Return (X, Y) of the center of cell containing provided text 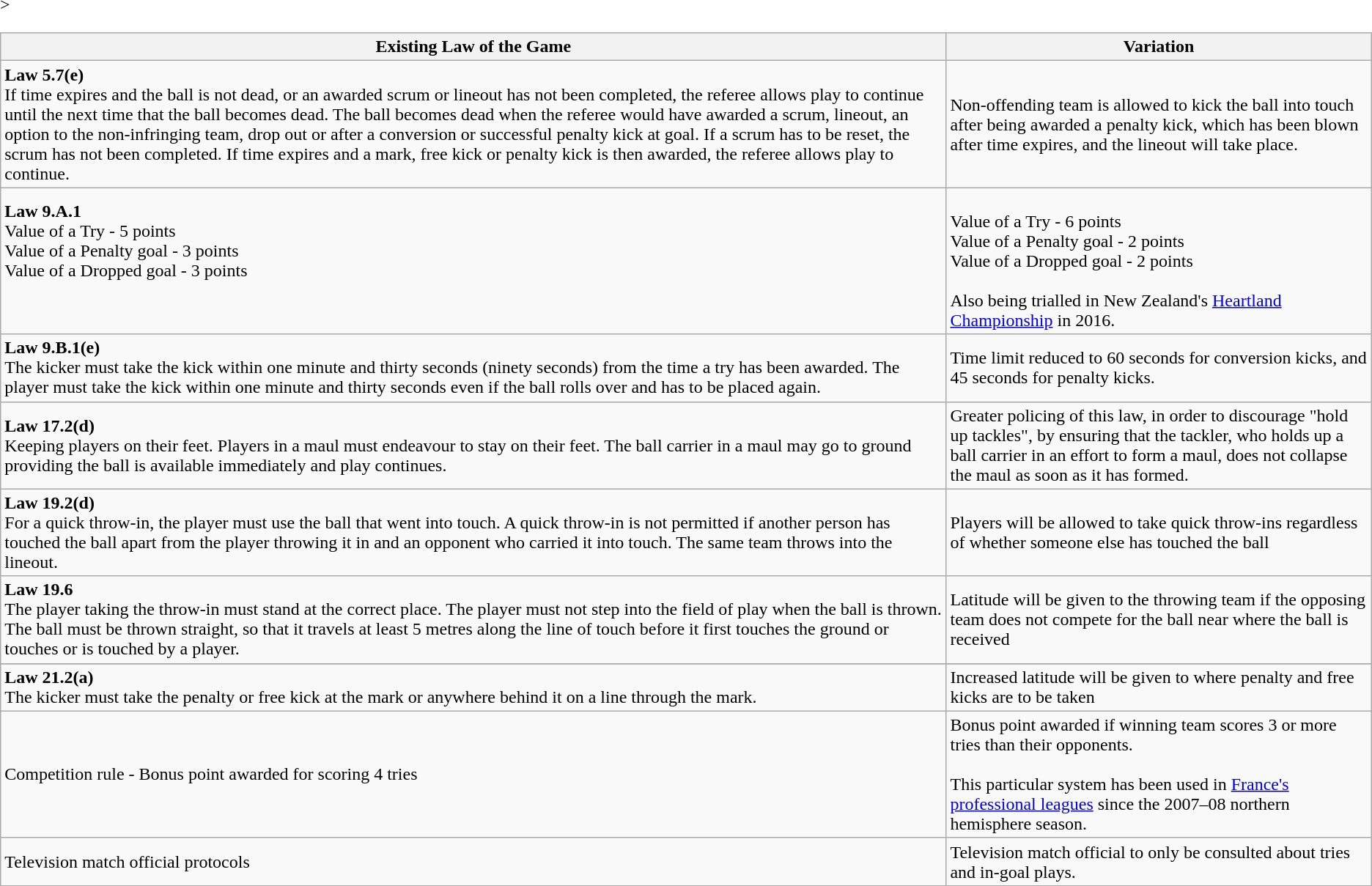
Law 9.A.1Value of a Try - 5 pointsValue of a Penalty goal - 3 pointsValue of a Dropped goal - 3 points (473, 261)
Increased latitude will be given to where penalty and free kicks are to be taken (1159, 687)
Existing Law of the Game (473, 47)
Variation (1159, 47)
Law 21.2(a)The kicker must take the penalty or free kick at the mark or anywhere behind it on a line through the mark. (473, 687)
Latitude will be given to the throwing team if the opposing team does not compete for the ball near where the ball is received (1159, 620)
Time limit reduced to 60 seconds for conversion kicks, and 45 seconds for penalty kicks. (1159, 368)
Television match official protocols (473, 862)
Players will be allowed to take quick throw-ins regardless of whether someone else has touched the ball (1159, 532)
Television match official to only be consulted about tries and in-goal plays. (1159, 862)
Competition rule - Bonus point awarded for scoring 4 tries (473, 774)
